Capture the cell that displays the provided text and extract its [X, Y] central coordinate. 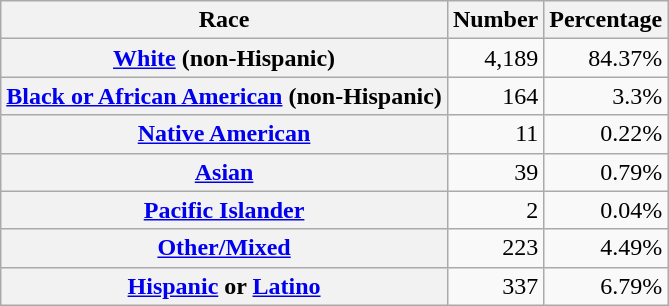
Pacific Islander [224, 210]
2 [495, 210]
Percentage [606, 20]
Hispanic or Latino [224, 286]
Race [224, 20]
White (non-Hispanic) [224, 58]
4,189 [495, 58]
11 [495, 134]
Asian [224, 172]
0.22% [606, 134]
6.79% [606, 286]
84.37% [606, 58]
337 [495, 286]
0.79% [606, 172]
39 [495, 172]
Number [495, 20]
223 [495, 248]
4.49% [606, 248]
Other/Mixed [224, 248]
0.04% [606, 210]
Native American [224, 134]
3.3% [606, 96]
164 [495, 96]
Black or African American (non-Hispanic) [224, 96]
